Search for the cell housing the specified text and yield its (x, y) center coordinate. 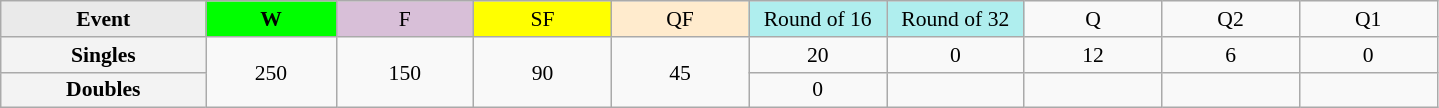
Singles (104, 55)
250 (271, 72)
90 (543, 72)
QF (680, 19)
Round of 16 (818, 19)
F (405, 19)
12 (1093, 55)
SF (543, 19)
45 (680, 72)
Doubles (104, 90)
W (271, 19)
150 (405, 72)
Round of 32 (955, 19)
Q2 (1231, 19)
Q1 (1368, 19)
6 (1231, 55)
Q (1093, 19)
20 (818, 55)
Event (104, 19)
